Provide the [x, y] coordinate of the cell's center where the given text is located.  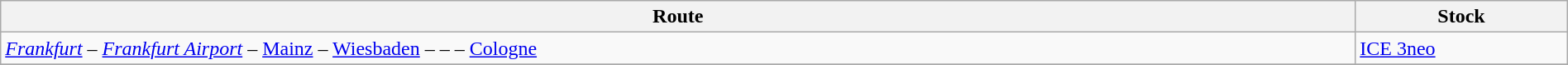
ICE 3neo [1461, 48]
Stock [1461, 17]
Route [678, 17]
Frankfurt – Frankfurt Airport – Mainz – Wiesbaden – – – Cologne [678, 48]
